Capture the cell that displays the provided text and extract its (X, Y) central coordinate. 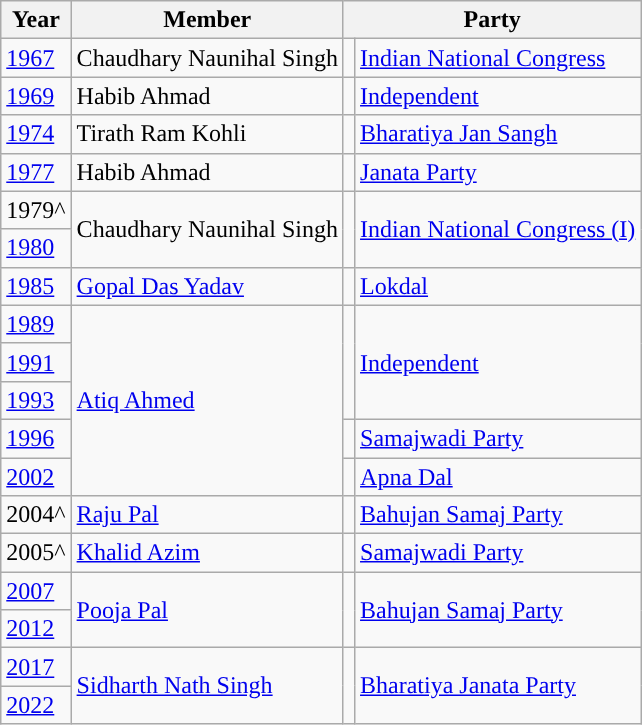
1977 (36, 172)
2005^ (36, 553)
1985 (36, 286)
2002 (36, 477)
1996 (36, 438)
1980 (36, 248)
1974 (36, 134)
2004^ (36, 515)
Gopal Das Yadav (207, 286)
2007 (36, 591)
Lokdal (498, 286)
Indian National Congress (498, 58)
1969 (36, 96)
Sidharth Nath Singh (207, 686)
Raju Pal (207, 515)
Bharatiya Jan Sangh (498, 134)
Tirath Ram Kohli (207, 134)
Apna Dal (498, 477)
Party (492, 20)
1991 (36, 362)
1967 (36, 58)
Khalid Azim (207, 553)
2017 (36, 667)
Member (207, 20)
Year (36, 20)
1989 (36, 324)
Atiq Ahmed (207, 400)
1979^ (36, 210)
1993 (36, 400)
Janata Party (498, 172)
2012 (36, 629)
Pooja Pal (207, 610)
Bharatiya Janata Party (498, 686)
2022 (36, 705)
Indian National Congress (I) (498, 229)
